Find where the given text appears and provide that cell's center as (X, Y) coordinate. 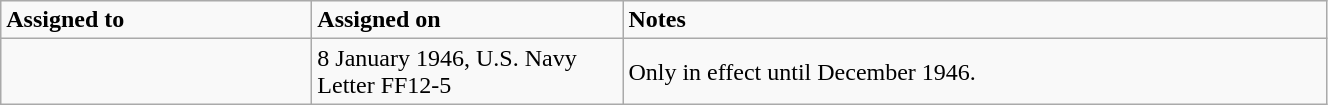
Assigned on (468, 20)
Notes (975, 20)
Assigned to (156, 20)
Only in effect until December 1946. (975, 72)
8 January 1946, U.S. Navy Letter FF12-5 (468, 72)
